From the cell containing the given text, extract its center point as (x, y) coordinate. 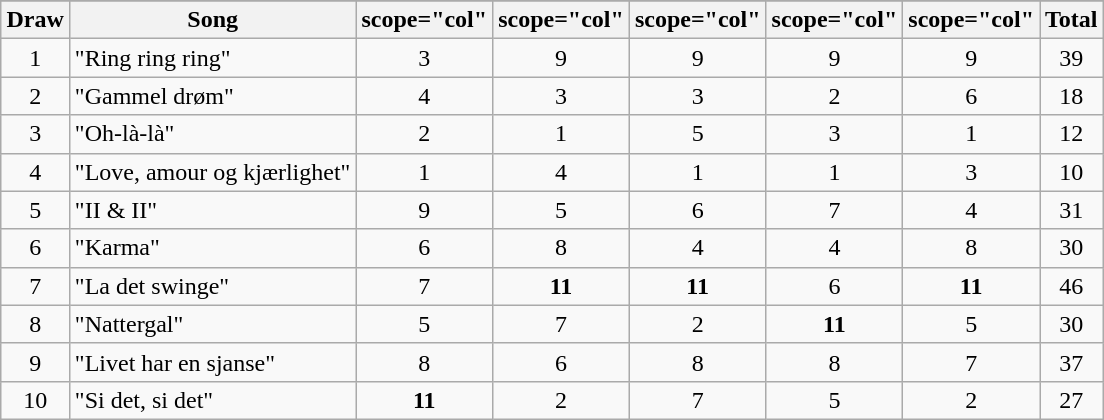
"Si det, si det" (212, 400)
31 (1072, 210)
Song (212, 20)
Draw (35, 20)
Total (1072, 20)
46 (1072, 286)
"Ring ring ring" (212, 58)
18 (1072, 96)
"Oh-là-là" (212, 134)
"Karma" (212, 248)
"Livet har en sjanse" (212, 362)
27 (1072, 400)
39 (1072, 58)
"La det swinge" (212, 286)
12 (1072, 134)
"II & II" (212, 210)
"Gammel drøm" (212, 96)
37 (1072, 362)
"Love, amour og kjærlighet" (212, 172)
"Nattergal" (212, 324)
